Provide the (X, Y) coordinate of the cell's center where the given text is located.  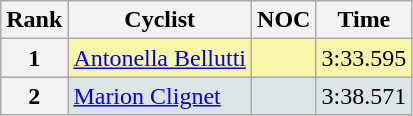
Time (364, 20)
1 (34, 58)
Antonella Bellutti (160, 58)
3:33.595 (364, 58)
Cyclist (160, 20)
Rank (34, 20)
Marion Clignet (160, 96)
2 (34, 96)
NOC (284, 20)
3:38.571 (364, 96)
